Detect which cell encompasses the target text, then output its [X, Y] center coordinate. 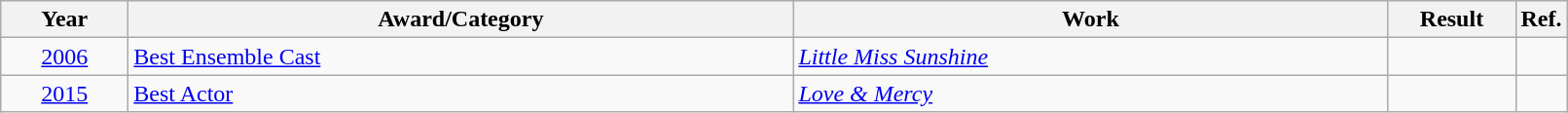
2015 [64, 94]
Love & Mercy [1090, 94]
Year [64, 19]
Result [1452, 19]
Best Ensemble Cast [461, 56]
Award/Category [461, 19]
Best Actor [461, 94]
Little Miss Sunshine [1090, 56]
Work [1090, 19]
2006 [64, 56]
Ref. [1542, 19]
